Scan for the cell matching the given text and deliver its (X, Y) coordinate at center. 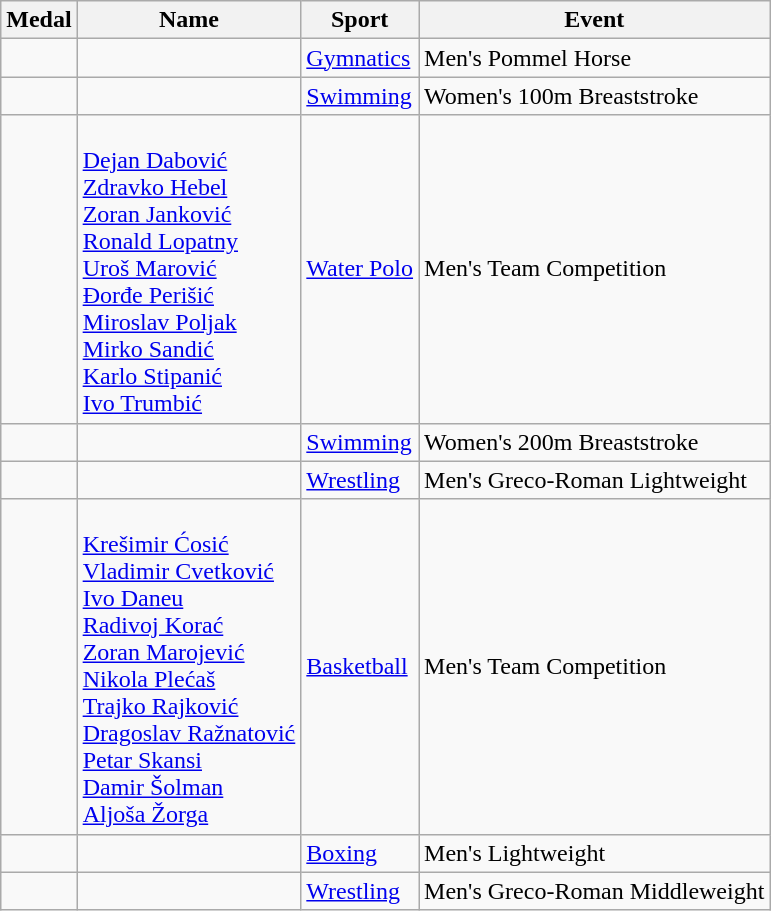
Name (189, 20)
Medal (39, 20)
Women's 100m Breaststroke (594, 96)
Water Polo (360, 269)
Women's 200m Breaststroke (594, 442)
Men's Lightweight (594, 853)
Sport (360, 20)
Dejan Dabović Zdravko Hebel Zoran Janković Ronald Lopatny Uroš Marović Đorđe Perišić Miroslav Poljak Mirko Sandić Karlo Stipanić Ivo Trumbić (189, 269)
Men's Greco-Roman Lightweight (594, 480)
Men's Pommel Horse (594, 58)
Event (594, 20)
Men's Greco-Roman Middleweight (594, 891)
Boxing (360, 853)
Basketball (360, 666)
Gymnatics (360, 58)
